Search for the cell housing the specified text and yield its (X, Y) center coordinate. 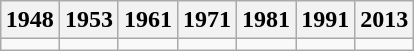
1991 (326, 20)
1981 (266, 20)
1961 (148, 20)
1953 (88, 20)
2013 (384, 20)
1948 (30, 20)
1971 (206, 20)
